For the text-containing cell, return its midpoint in [X, Y] coordinate format. 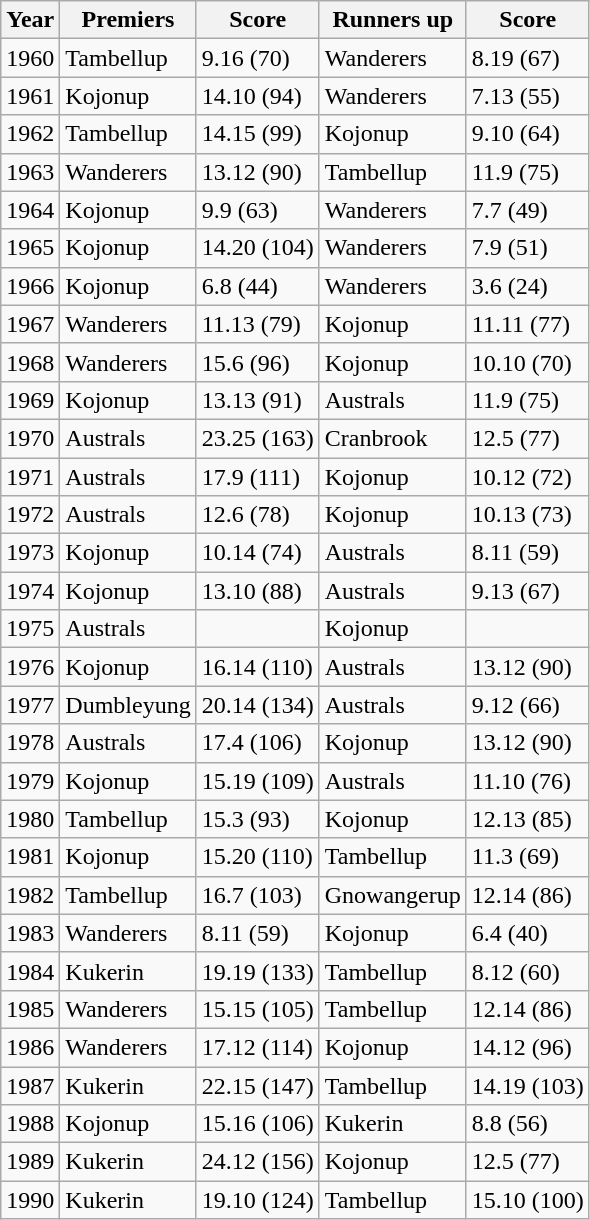
15.3 (93) [258, 819]
1984 [30, 971]
10.14 (74) [258, 553]
1973 [30, 553]
1990 [30, 1200]
1971 [30, 477]
11.3 (69) [528, 857]
1964 [30, 210]
Gnowangerup [392, 895]
14.19 (103) [528, 1085]
17.12 (114) [258, 1047]
9.12 (66) [528, 705]
14.12 (96) [528, 1047]
8.19 (67) [528, 58]
16.7 (103) [258, 895]
1967 [30, 324]
23.25 (163) [258, 438]
1982 [30, 895]
14.15 (99) [258, 134]
19.19 (133) [258, 971]
10.13 (73) [528, 515]
7.9 (51) [528, 248]
24.12 (156) [258, 1162]
1975 [30, 629]
11.10 (76) [528, 781]
1977 [30, 705]
Premiers [128, 20]
10.10 (70) [528, 362]
1961 [30, 96]
1980 [30, 819]
20.14 (134) [258, 705]
1979 [30, 781]
7.13 (55) [528, 96]
19.10 (124) [258, 1200]
1985 [30, 1009]
1983 [30, 933]
1987 [30, 1085]
1974 [30, 591]
9.9 (63) [258, 210]
11.13 (79) [258, 324]
1969 [30, 400]
Year [30, 20]
1976 [30, 667]
1970 [30, 438]
1968 [30, 362]
22.15 (147) [258, 1085]
15.16 (106) [258, 1124]
14.20 (104) [258, 248]
1965 [30, 248]
13.10 (88) [258, 591]
1963 [30, 172]
15.6 (96) [258, 362]
1989 [30, 1162]
6.8 (44) [258, 286]
17.9 (111) [258, 477]
1962 [30, 134]
9.13 (67) [528, 591]
15.19 (109) [258, 781]
15.15 (105) [258, 1009]
1981 [30, 857]
7.7 (49) [528, 210]
11.11 (77) [528, 324]
9.10 (64) [528, 134]
1988 [30, 1124]
10.12 (72) [528, 477]
13.13 (91) [258, 400]
12.6 (78) [258, 515]
9.16 (70) [258, 58]
15.10 (100) [528, 1200]
8.12 (60) [528, 971]
14.10 (94) [258, 96]
17.4 (106) [258, 743]
3.6 (24) [528, 286]
12.13 (85) [528, 819]
1978 [30, 743]
Cranbrook [392, 438]
16.14 (110) [258, 667]
8.8 (56) [528, 1124]
6.4 (40) [528, 933]
1986 [30, 1047]
Dumbleyung [128, 705]
1960 [30, 58]
Runners up [392, 20]
15.20 (110) [258, 857]
1966 [30, 286]
1972 [30, 515]
